For the text-containing cell, return its midpoint in (x, y) coordinate format. 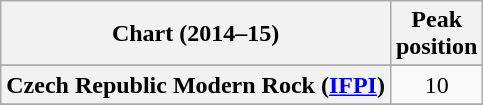
10 (436, 85)
Chart (2014–15) (196, 34)
Czech Republic Modern Rock (IFPI) (196, 85)
Peakposition (436, 34)
